Provide the [x, y] coordinate of the cell's center where the given text is located.  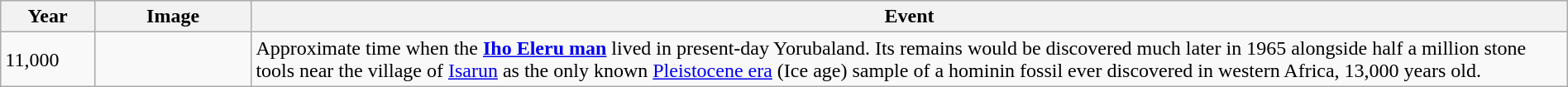
Event [910, 17]
Year [48, 17]
Image [172, 17]
11,000 [48, 60]
